Provide the (x, y) coordinate of the cell's center where the given text is located.  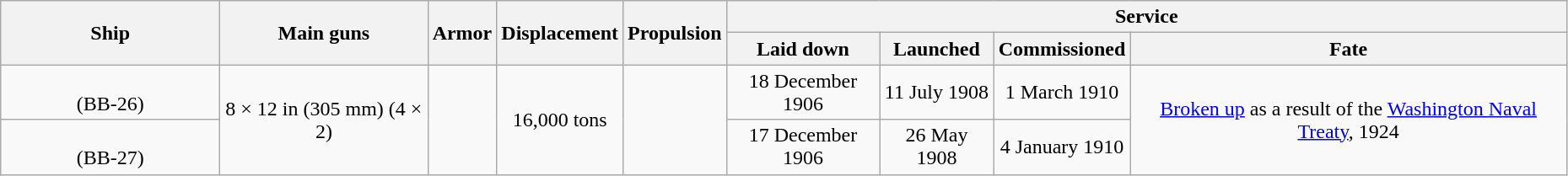
Launched (936, 49)
(BB-26) (110, 93)
Service (1146, 17)
8 × 12 in (305 mm) (4 × 2) (324, 120)
11 July 1908 (936, 93)
26 May 1908 (936, 147)
Commissioned (1062, 49)
18 December 1906 (803, 93)
Armor (462, 33)
(BB-27) (110, 147)
16,000 tons (560, 120)
1 March 1910 (1062, 93)
Ship (110, 33)
Broken up as a result of the Washington Naval Treaty, 1924 (1348, 120)
Displacement (560, 33)
Main guns (324, 33)
4 January 1910 (1062, 147)
Propulsion (675, 33)
Laid down (803, 49)
Fate (1348, 49)
17 December 1906 (803, 147)
